Determine the [x, y] coordinate at the center of the cell enclosing the given text.  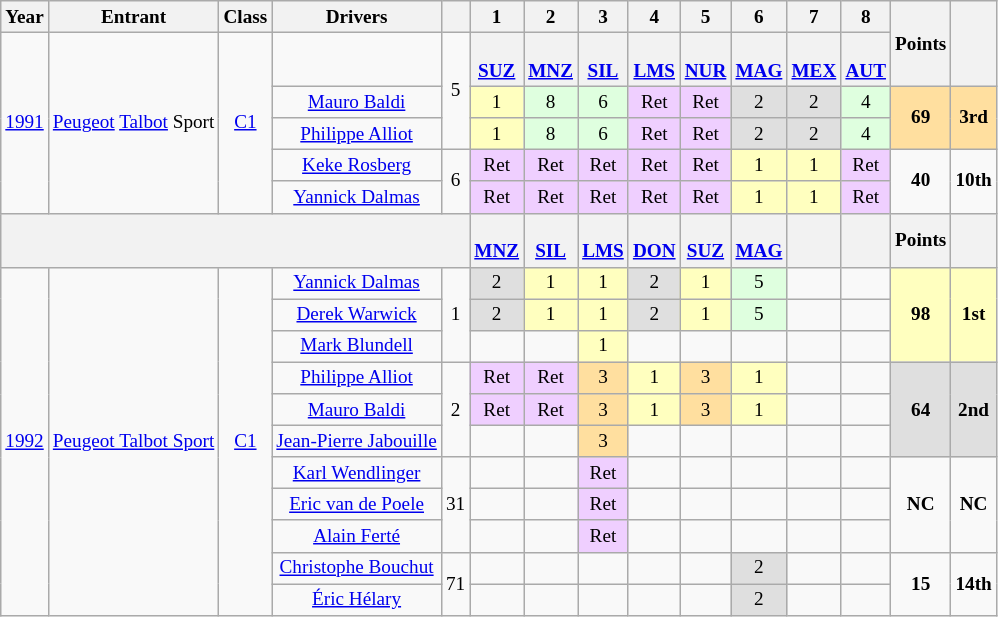
98 [921, 314]
Drivers [357, 17]
Karl Wendlinger [357, 473]
3rd [974, 118]
Class [246, 17]
Entrant [134, 17]
71 [455, 584]
10th [974, 182]
Éric Hélary [357, 599]
69 [921, 118]
40 [921, 182]
Mark Blundell [357, 346]
1992 [25, 441]
AUT [866, 59]
DON [654, 240]
14th [974, 584]
Year [25, 17]
2nd [974, 410]
1st [974, 314]
MEX [814, 59]
15 [921, 584]
64 [921, 410]
Christophe Bouchut [357, 568]
31 [455, 504]
Jean-Pierre Jabouille [357, 441]
7 [814, 17]
NUR [706, 59]
1991 [25, 122]
Eric van de Poele [357, 505]
Alain Ferté [357, 536]
Derek Warwick [357, 315]
Keke Rosberg [357, 166]
